From the cell containing the given text, extract its center point as (x, y) coordinate. 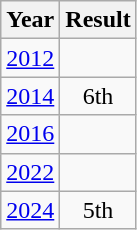
Year (30, 20)
2024 (30, 210)
2022 (30, 172)
6th (98, 96)
2016 (30, 134)
2014 (30, 96)
5th (98, 210)
Result (98, 20)
2012 (30, 58)
